Return [X, Y] of the center of cell containing provided text 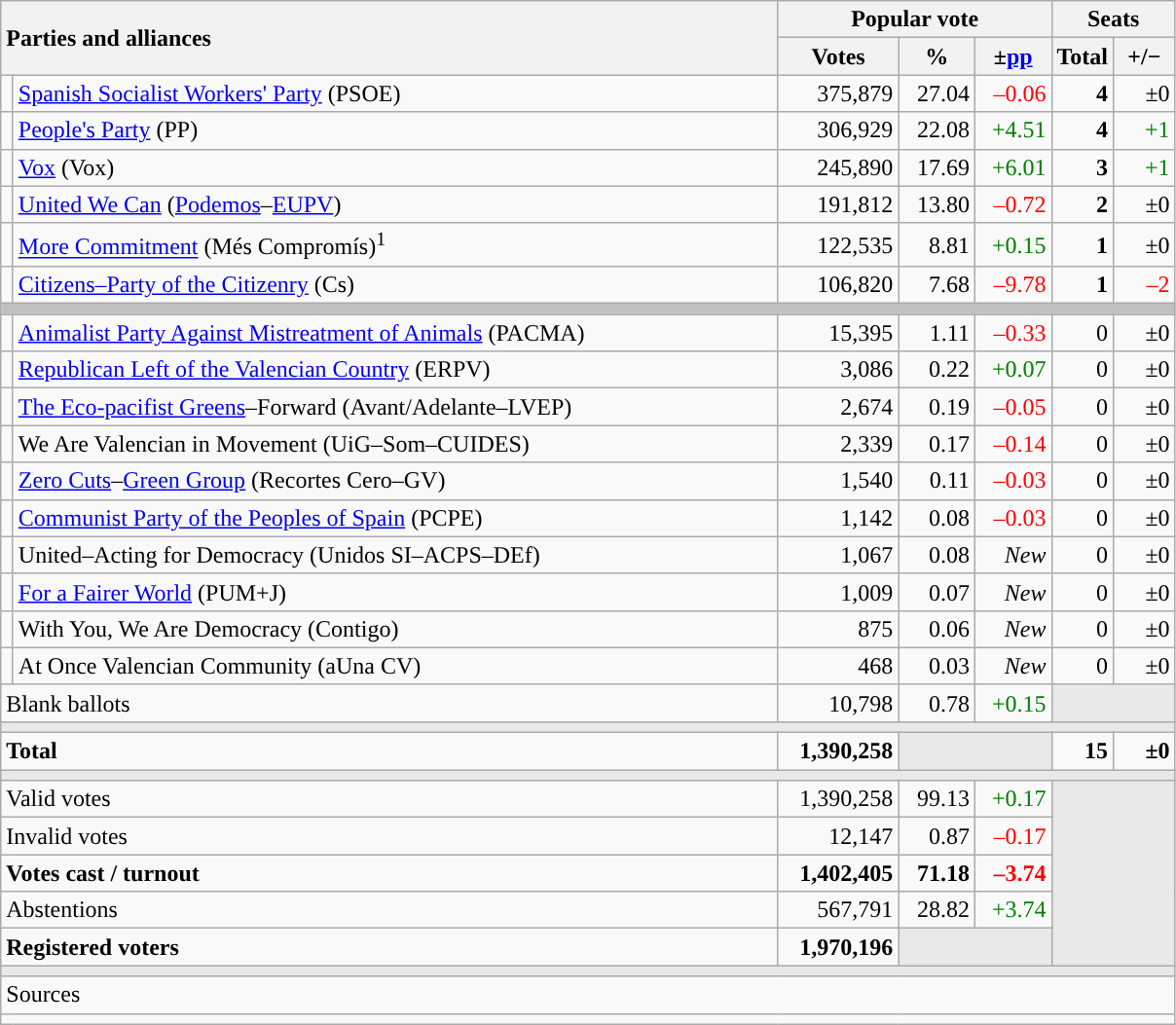
3,086 [838, 370]
15 [1083, 751]
Vox (Vox) [395, 167]
Republican Left of the Valencian Country (ERPV) [395, 370]
106,820 [838, 285]
We Are Valencian in Movement (UiG–Som–CUIDES) [395, 444]
468 [838, 666]
13.80 [937, 204]
–0.14 [1012, 444]
0.11 [937, 481]
±pp [1012, 56]
Valid votes [389, 799]
2,339 [838, 444]
875 [838, 629]
1.11 [937, 333]
99.13 [937, 799]
28.82 [937, 910]
Votes [838, 56]
–0.72 [1012, 204]
Registered voters [389, 947]
1,067 [838, 555]
United–Acting for Democracy (Unidos SI–ACPS–DEf) [395, 555]
Votes cast / turnout [389, 873]
375,879 [838, 93]
12,147 [838, 836]
People's Party (PP) [395, 130]
+3.74 [1012, 910]
+/− [1145, 56]
1,970,196 [838, 947]
0.78 [937, 703]
For a Fairer World (PUM+J) [395, 592]
–0.05 [1012, 407]
Seats [1114, 19]
+0.17 [1012, 799]
17.69 [937, 167]
–0.17 [1012, 836]
2 [1083, 204]
At Once Valencian Community (aUna CV) [395, 666]
22.08 [937, 130]
1,009 [838, 592]
–0.33 [1012, 333]
+0.07 [1012, 370]
Sources [588, 995]
–3.74 [1012, 873]
United We Can (Podemos–EUPV) [395, 204]
–0.06 [1012, 93]
1,402,405 [838, 873]
–9.78 [1012, 285]
122,535 [838, 245]
Spanish Socialist Workers' Party (PSOE) [395, 93]
Blank ballots [389, 703]
71.18 [937, 873]
–2 [1145, 285]
1,142 [838, 518]
Popular vote [915, 19]
0.87 [937, 836]
% [937, 56]
0.17 [937, 444]
The Eco-pacifist Greens–Forward (Avant/Adelante–LVEP) [395, 407]
191,812 [838, 204]
Communist Party of the Peoples of Spain (PCPE) [395, 518]
2,674 [838, 407]
1,540 [838, 481]
Parties and alliances [389, 38]
0.22 [937, 370]
27.04 [937, 93]
Invalid votes [389, 836]
0.06 [937, 629]
Animalist Party Against Mistreatment of Animals (PACMA) [395, 333]
15,395 [838, 333]
Abstentions [389, 910]
+4.51 [1012, 130]
567,791 [838, 910]
10,798 [838, 703]
Zero Cuts–Green Group (Recortes Cero–GV) [395, 481]
7.68 [937, 285]
245,890 [838, 167]
8.81 [937, 245]
306,929 [838, 130]
0.19 [937, 407]
3 [1083, 167]
+6.01 [1012, 167]
0.07 [937, 592]
With You, We Are Democracy (Contigo) [395, 629]
Citizens–Party of the Citizenry (Cs) [395, 285]
More Commitment (Més Compromís)1 [395, 245]
0.03 [937, 666]
